Pinpoint the cell where the given text exists, returning its [x, y] midpoint coordinate. 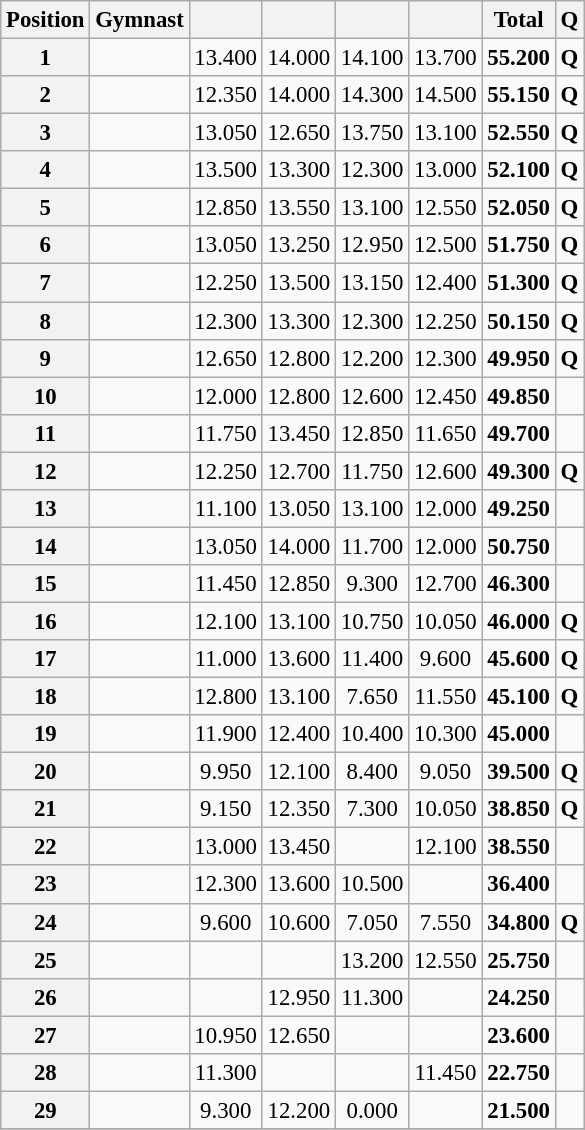
19 [46, 734]
49.950 [518, 358]
52.100 [518, 170]
51.750 [518, 245]
11.650 [446, 433]
10.600 [298, 922]
1 [46, 58]
22.750 [518, 1073]
49.300 [518, 471]
10.400 [372, 734]
9.950 [226, 772]
3 [46, 133]
55.200 [518, 58]
12.500 [446, 245]
Gymnast [140, 20]
0.000 [372, 1110]
24 [46, 922]
9.050 [446, 772]
10.500 [372, 885]
55.150 [518, 95]
7.050 [372, 922]
6 [46, 245]
18 [46, 697]
14.100 [372, 58]
17 [46, 659]
39.500 [518, 772]
11.400 [372, 659]
7.300 [372, 809]
51.300 [518, 283]
8 [46, 321]
38.850 [518, 809]
4 [46, 170]
21 [46, 809]
46.300 [518, 584]
34.800 [518, 922]
24.250 [518, 997]
2 [46, 95]
7 [46, 283]
9 [46, 358]
49.700 [518, 433]
10.750 [372, 621]
22 [46, 847]
13.750 [372, 133]
25 [46, 960]
38.550 [518, 847]
10 [46, 396]
21.500 [518, 1110]
11.700 [372, 546]
12.450 [446, 396]
11.550 [446, 697]
49.250 [518, 509]
49.850 [518, 396]
20 [46, 772]
10.300 [446, 734]
5 [46, 208]
16 [46, 621]
12 [46, 471]
13.150 [372, 283]
23 [46, 885]
23.600 [518, 1035]
13.250 [298, 245]
11.900 [226, 734]
50.150 [518, 321]
29 [46, 1110]
27 [46, 1035]
45.000 [518, 734]
11.000 [226, 659]
13.200 [372, 960]
8.400 [372, 772]
14.500 [446, 95]
52.550 [518, 133]
28 [46, 1073]
25.750 [518, 960]
36.400 [518, 885]
15 [46, 584]
Total [518, 20]
52.050 [518, 208]
11 [46, 433]
46.000 [518, 621]
26 [46, 997]
10.950 [226, 1035]
11.100 [226, 509]
14.300 [372, 95]
13 [46, 509]
14 [46, 546]
45.100 [518, 697]
Position [46, 20]
7.650 [372, 697]
45.600 [518, 659]
50.750 [518, 546]
9.150 [226, 809]
13.400 [226, 58]
13.700 [446, 58]
13.550 [298, 208]
7.550 [446, 922]
